Scan for the cell matching the given text and deliver its (x, y) coordinate at center. 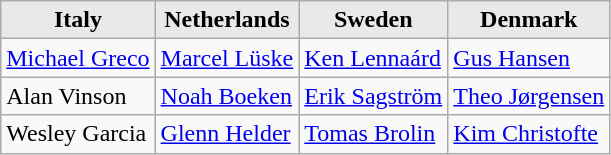
Netherlands (227, 20)
Wesley Garcia (78, 134)
Alan Vinson (78, 96)
Denmark (529, 20)
Theo Jørgensen (529, 96)
Michael Greco (78, 58)
Marcel Lüske (227, 58)
Glenn Helder (227, 134)
Kim Christofte (529, 134)
Italy (78, 20)
Tomas Brolin (374, 134)
Noah Boeken (227, 96)
Sweden (374, 20)
Ken Lennaárd (374, 58)
Erik Sagström (374, 96)
Gus Hansen (529, 58)
